Locate the cell with the specified text and output its (X, Y) center coordinate. 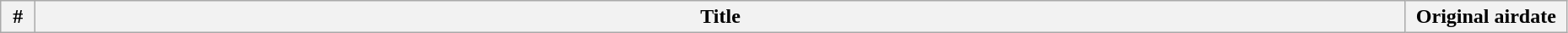
# (19, 17)
Title (720, 17)
Original airdate (1486, 17)
